Provide the (X, Y) coordinate of the cell's center where the given text is located.  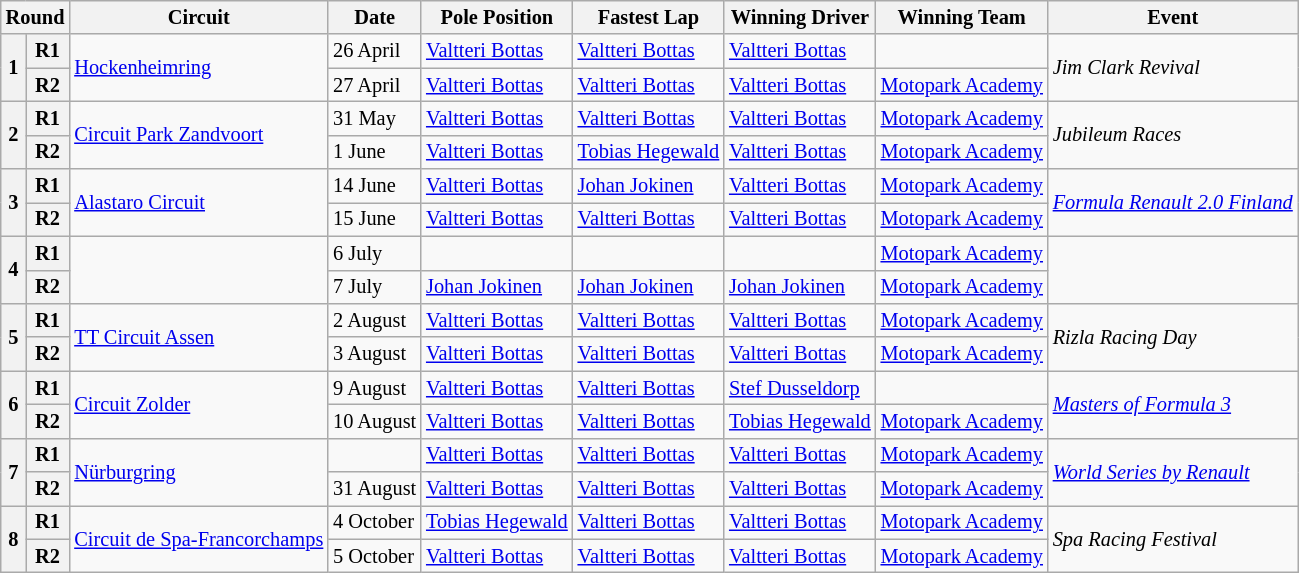
Jubileum Races (1173, 134)
7 (14, 472)
Round (36, 17)
Circuit de Spa-Francorchamps (198, 538)
26 April (374, 51)
TT Circuit Assen (198, 336)
15 June (374, 219)
2 August (374, 320)
Circuit Park Zandvoort (198, 134)
Fastest Lap (649, 17)
Winning Team (962, 17)
31 August (374, 489)
7 July (374, 287)
Jim Clark Revival (1173, 68)
Circuit (198, 17)
14 June (374, 186)
Circuit Zolder (198, 404)
Event (1173, 17)
3 (14, 202)
2 (14, 134)
10 August (374, 421)
27 April (374, 85)
3 August (374, 354)
Winning Driver (800, 17)
6 July (374, 253)
Pole Position (497, 17)
8 (14, 538)
Spa Racing Festival (1173, 538)
Nürburgring (198, 472)
World Series by Renault (1173, 472)
6 (14, 404)
Masters of Formula 3 (1173, 404)
31 May (374, 118)
Stef Dusseldorp (800, 388)
Rizla Racing Day (1173, 336)
Alastaro Circuit (198, 202)
4 October (374, 522)
4 (14, 270)
1 June (374, 152)
5 (14, 336)
Date (374, 17)
9 August (374, 388)
Formula Renault 2.0 Finland (1173, 202)
5 October (374, 556)
1 (14, 68)
Hockenheimring (198, 68)
